Provide the (x, y) coordinate of the cell's center where the given text is located.  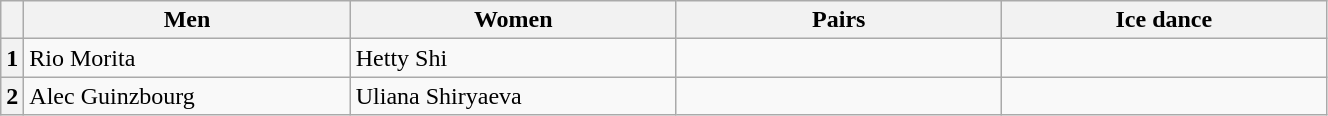
Alec Guinzbourg (187, 96)
Rio Morita (187, 58)
1 (12, 58)
Uliana Shiryaeva (513, 96)
Men (187, 20)
Women (513, 20)
Hetty Shi (513, 58)
2 (12, 96)
Ice dance (1164, 20)
Pairs (838, 20)
